Return the [x, y] coordinate for the center point of the cell that contains the specified text.  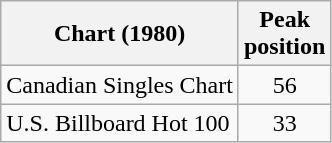
Canadian Singles Chart [120, 85]
U.S. Billboard Hot 100 [120, 123]
Peakposition [284, 34]
33 [284, 123]
Chart (1980) [120, 34]
56 [284, 85]
